Capture the cell that displays the provided text and extract its (X, Y) central coordinate. 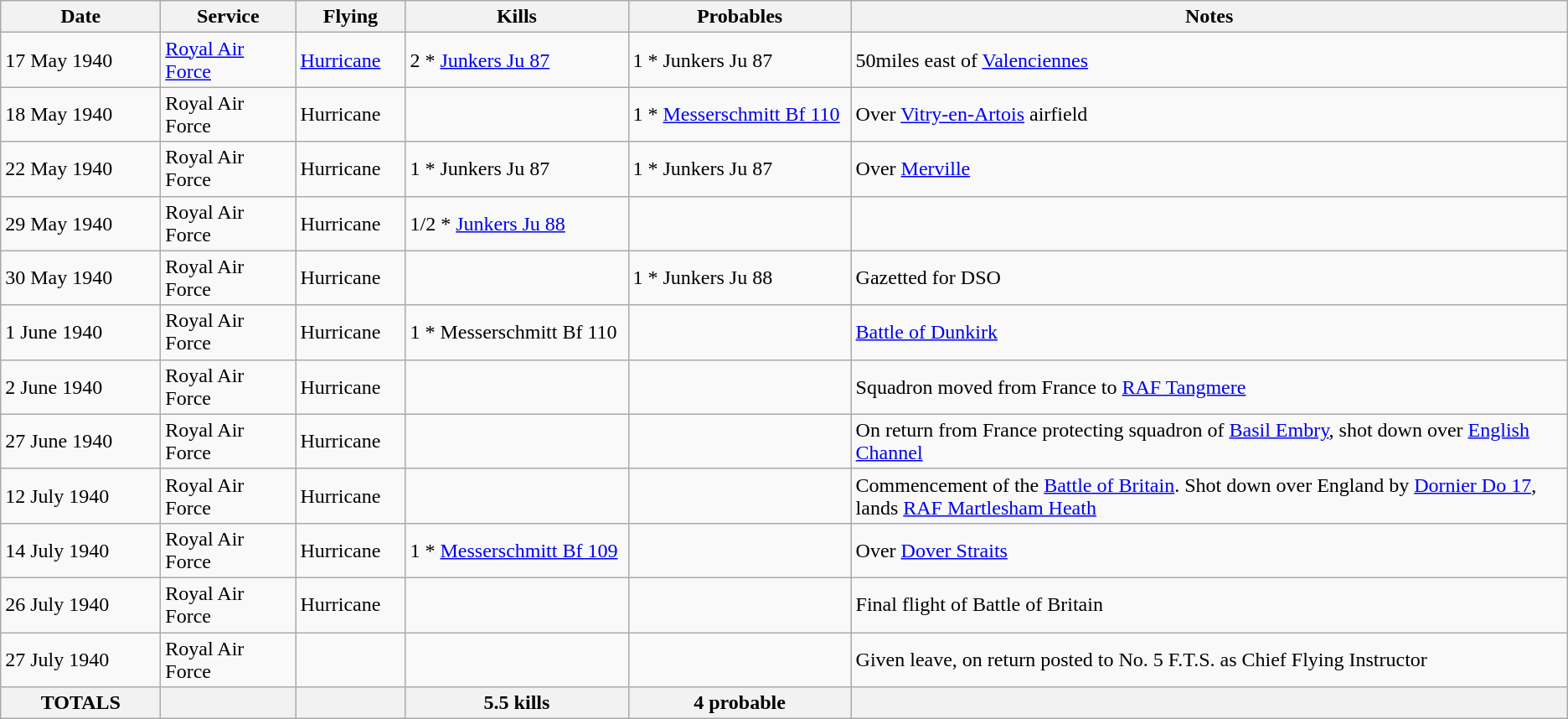
Over Vitry-en-Artois airfield (1210, 114)
22 May 1940 (80, 169)
1 * Messerschmitt Bf 109 (517, 550)
Flying (350, 17)
4 probable (740, 703)
On return from France protecting squadron of Basil Embry, shot down over English Channel (1210, 441)
Date (80, 17)
Commencement of the Battle of Britain. Shot down over England by Dornier Do 17, lands RAF Martlesham Heath (1210, 496)
18 May 1940 (80, 114)
26 July 1940 (80, 605)
30 May 1940 (80, 278)
Probables (740, 17)
Gazetted for DSO (1210, 278)
Given leave, on return posted to No. 5 F.T.S. as Chief Flying Instructor (1210, 659)
1/2 * Junkers Ju 88 (517, 223)
14 July 1940 (80, 550)
17 May 1940 (80, 60)
Final flight of Battle of Britain (1210, 605)
Battle of Dunkirk (1210, 332)
12 July 1940 (80, 496)
Over Dover Straits (1210, 550)
Over Merville (1210, 169)
Notes (1210, 17)
2 * Junkers Ju 87 (517, 60)
Squadron moved from France to RAF Tangmere (1210, 387)
TOTALS (80, 703)
50miles east of Valenciennes (1210, 60)
Service (228, 17)
27 July 1940 (80, 659)
Kills (517, 17)
5.5 kills (517, 703)
2 June 1940 (80, 387)
29 May 1940 (80, 223)
1 June 1940 (80, 332)
27 June 1940 (80, 441)
1 * Junkers Ju 88 (740, 278)
